Output the [X, Y] coordinate of the center of the cell containing the given text.  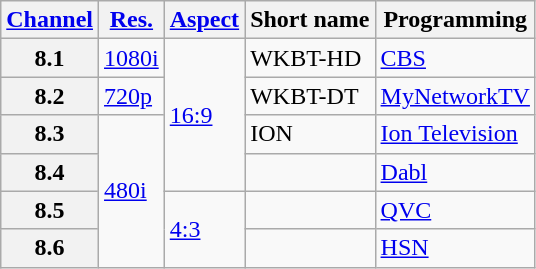
8.1 [50, 58]
CBS [455, 58]
8.3 [50, 134]
WKBT-HD [310, 58]
Dabl [455, 172]
Ion Television [455, 134]
HSN [455, 248]
4:3 [204, 229]
480i [132, 191]
WKBT-DT [310, 96]
1080i [132, 58]
Res. [132, 20]
8.6 [50, 248]
8.5 [50, 210]
8.2 [50, 96]
MyNetworkTV [455, 96]
720p [132, 96]
Channel [50, 20]
16:9 [204, 115]
QVC [455, 210]
Aspect [204, 20]
Short name [310, 20]
Programming [455, 20]
8.4 [50, 172]
ION [310, 134]
